Return the [x, y] coordinate for the center point of the cell that contains the specified text.  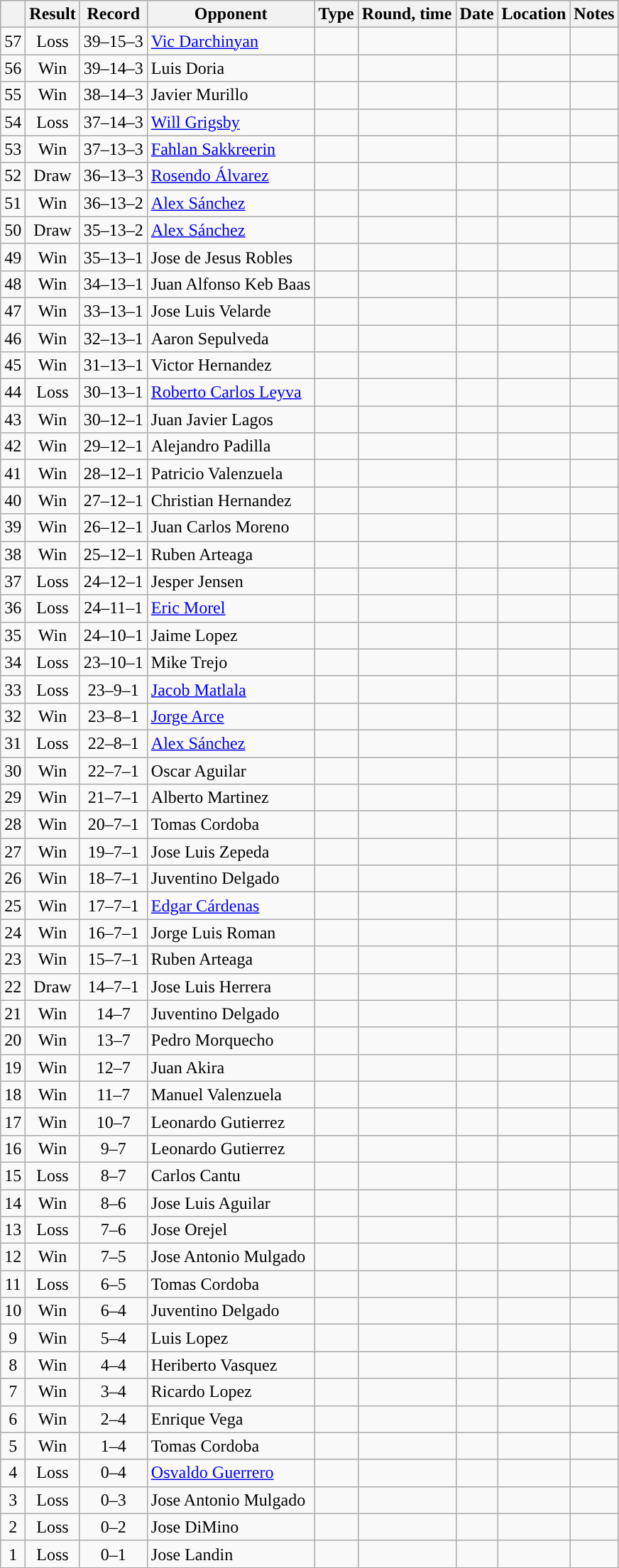
4–4 [114, 1365]
6–4 [114, 1311]
Jose Luis Velarde [231, 311]
1–4 [114, 1446]
Rosendo Álvarez [231, 176]
2–4 [114, 1419]
37–14–3 [114, 122]
Ricardo Lopez [231, 1392]
10–7 [114, 1122]
19 [13, 1068]
56 [13, 68]
15–7–1 [114, 960]
2 [13, 1527]
23 [13, 960]
Date [477, 14]
12 [13, 1257]
33–13–1 [114, 311]
11 [13, 1284]
31–13–1 [114, 366]
14 [13, 1203]
Pedro Morquecho [231, 1041]
5–4 [114, 1338]
30 [13, 770]
45 [13, 366]
14–7 [114, 1014]
Jaime Lopez [231, 635]
Location [534, 14]
Roberto Carlos Leyva [231, 393]
37–13–3 [114, 149]
Carlos Cantu [231, 1175]
Juan Alfonso Keb Baas [231, 284]
8–6 [114, 1203]
34 [13, 662]
21–7–1 [114, 798]
Patricio Valenzuela [231, 473]
29–12–1 [114, 446]
15 [13, 1175]
Record [114, 14]
48 [13, 284]
23–9–1 [114, 689]
20 [13, 1041]
21 [13, 1014]
8 [13, 1365]
24–12–1 [114, 581]
17 [13, 1122]
40 [13, 500]
Juan Akira [231, 1068]
23–8–1 [114, 716]
19–7–1 [114, 852]
6 [13, 1419]
9 [13, 1338]
11–7 [114, 1095]
26–12–1 [114, 527]
Enrique Vega [231, 1419]
39–15–3 [114, 41]
Jose Luis Herrera [231, 987]
17–7–1 [114, 906]
27 [13, 852]
22–7–1 [114, 770]
55 [13, 95]
Eric Morel [231, 608]
32 [13, 716]
24 [13, 933]
Round, time [407, 14]
24–10–1 [114, 635]
24–11–1 [114, 608]
Result [53, 14]
37 [13, 581]
25 [13, 906]
22 [13, 987]
14–7–1 [114, 987]
30–12–1 [114, 420]
7–6 [114, 1230]
22–8–1 [114, 743]
7–5 [114, 1257]
Christian Hernandez [231, 500]
57 [13, 41]
43 [13, 420]
35 [13, 635]
Edgar Cárdenas [231, 906]
Juan Carlos Moreno [231, 527]
0–2 [114, 1527]
7 [13, 1392]
Jose Luis Zepeda [231, 852]
28 [13, 825]
46 [13, 339]
10 [13, 1311]
20–7–1 [114, 825]
44 [13, 393]
Jose DiMino [231, 1527]
32–13–1 [114, 339]
38 [13, 554]
Victor Hernandez [231, 366]
9–7 [114, 1148]
33 [13, 689]
49 [13, 257]
26 [13, 879]
54 [13, 122]
Jose Luis Aguilar [231, 1203]
Alberto Martinez [231, 798]
Jose de Jesus Robles [231, 257]
8–7 [114, 1175]
Juan Javier Lagos [231, 420]
3 [13, 1500]
47 [13, 311]
13–7 [114, 1041]
Fahlan Sakkreerin [231, 149]
Aaron Sepulveda [231, 339]
Type [336, 14]
Vic Darchinyan [231, 41]
23–10–1 [114, 662]
Mike Trejo [231, 662]
28–12–1 [114, 473]
Jose Orejel [231, 1230]
Luis Lopez [231, 1338]
Jacob Matlala [231, 689]
6–5 [114, 1284]
Oscar Aguilar [231, 770]
Alejandro Padilla [231, 446]
Jesper Jensen [231, 581]
Luis Doria [231, 68]
18–7–1 [114, 879]
0–3 [114, 1500]
30–13–1 [114, 393]
16–7–1 [114, 933]
34–13–1 [114, 284]
Osvaldo Guerrero [231, 1473]
27–12–1 [114, 500]
35–13–1 [114, 257]
0–4 [114, 1473]
Jorge Arce [231, 716]
13 [13, 1230]
12–7 [114, 1068]
29 [13, 798]
52 [13, 176]
16 [13, 1148]
Notes [594, 14]
38–14–3 [114, 95]
Will Grigsby [231, 122]
36–13–2 [114, 203]
3–4 [114, 1392]
51 [13, 203]
25–12–1 [114, 554]
39 [13, 527]
Manuel Valenzuela [231, 1095]
Jorge Luis Roman [231, 933]
36 [13, 608]
36–13–3 [114, 176]
41 [13, 473]
0–1 [114, 1554]
18 [13, 1095]
Jose Landin [231, 1554]
Opponent [231, 14]
39–14–3 [114, 68]
50 [13, 230]
31 [13, 743]
42 [13, 446]
35–13–2 [114, 230]
5 [13, 1446]
1 [13, 1554]
53 [13, 149]
Heriberto Vasquez [231, 1365]
Javier Murillo [231, 95]
4 [13, 1473]
